Scan for the cell matching the given text and deliver its (X, Y) coordinate at center. 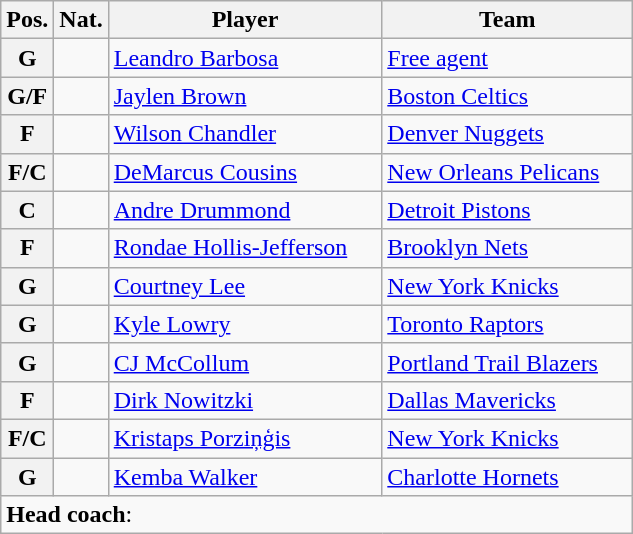
DeMarcus Cousins (245, 172)
Boston Celtics (508, 96)
Leandro Barbosa (245, 58)
Brooklyn Nets (508, 248)
Pos. (28, 20)
Wilson Chandler (245, 134)
Kemba Walker (245, 477)
CJ McCollum (245, 362)
Charlotte Hornets (508, 477)
Detroit Pistons (508, 210)
G/F (28, 96)
Denver Nuggets (508, 134)
Head coach: (317, 515)
Jaylen Brown (245, 96)
Dirk Nowitzki (245, 400)
Toronto Raptors (508, 324)
C (28, 210)
New Orleans Pelicans (508, 172)
Andre Drummond (245, 210)
Dallas Mavericks (508, 400)
Rondae Hollis-Jefferson (245, 248)
Nat. (81, 20)
Kristaps Porziņģis (245, 438)
Player (245, 20)
Portland Trail Blazers (508, 362)
Team (508, 20)
Courtney Lee (245, 286)
Free agent (508, 58)
Kyle Lowry (245, 324)
